Scan for the cell matching the given text and deliver its (x, y) coordinate at center. 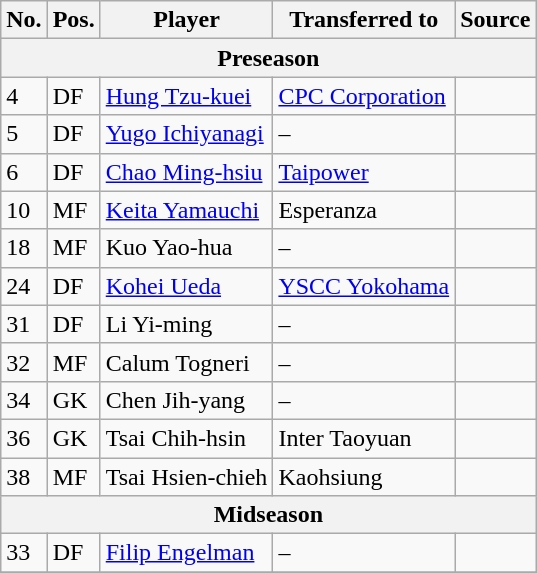
Filip Engelman (186, 553)
24 (24, 286)
4 (24, 96)
18 (24, 248)
Kohei Ueda (186, 286)
Pos. (74, 20)
YSCC Yokohama (364, 286)
32 (24, 362)
Tsai Hsien-chieh (186, 477)
33 (24, 553)
Yugo Ichiyanagi (186, 134)
Esperanza (364, 210)
Li Yi-ming (186, 324)
Transferred to (364, 20)
Inter Taoyuan (364, 438)
Midseason (268, 515)
Player (186, 20)
Chen Jih-yang (186, 400)
34 (24, 400)
No. (24, 20)
Taipower (364, 172)
Chao Ming-hsiu (186, 172)
Calum Togneri (186, 362)
31 (24, 324)
Source (496, 20)
Kaohsiung (364, 477)
CPC Corporation (364, 96)
36 (24, 438)
Kuo Yao-hua (186, 248)
6 (24, 172)
Tsai Chih-hsin (186, 438)
5 (24, 134)
Preseason (268, 58)
Hung Tzu-kuei (186, 96)
10 (24, 210)
Keita Yamauchi (186, 210)
38 (24, 477)
